Find where the given text appears and provide that cell's center as (X, Y) coordinate. 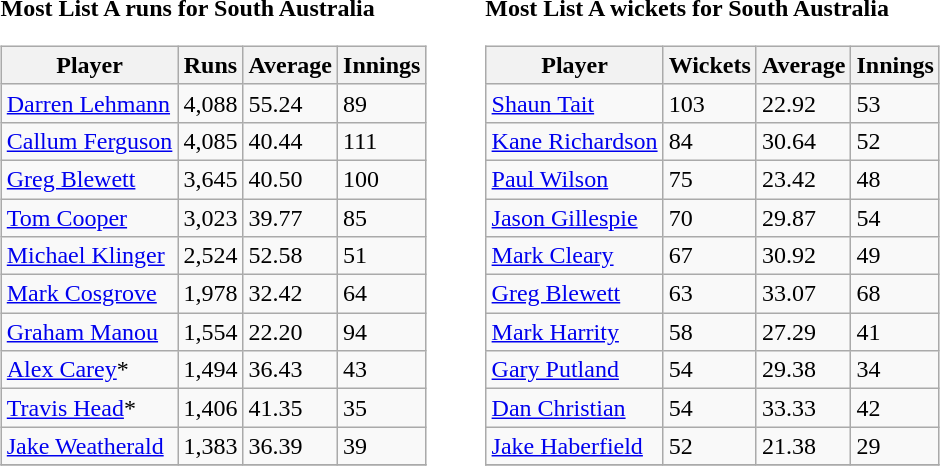
100 (382, 179)
53 (895, 103)
Jason Gillespie (574, 217)
41 (895, 332)
42 (895, 408)
30.64 (804, 141)
84 (710, 141)
48 (895, 179)
3,645 (210, 179)
Graham Manou (90, 332)
55.24 (290, 103)
41.35 (290, 408)
58 (710, 332)
67 (710, 256)
40.50 (290, 179)
Wickets (710, 65)
21.38 (804, 446)
63 (710, 294)
94 (382, 332)
1,494 (210, 370)
51 (382, 256)
75 (710, 179)
43 (382, 370)
29.38 (804, 370)
Paul Wilson (574, 179)
Jake Weatherald (90, 446)
111 (382, 141)
Jake Haberfield (574, 446)
Callum Ferguson (90, 141)
4,085 (210, 141)
34 (895, 370)
32.42 (290, 294)
33.07 (804, 294)
Tom Cooper (90, 217)
Shaun Tait (574, 103)
89 (382, 103)
70 (710, 217)
29 (895, 446)
36.39 (290, 446)
85 (382, 217)
30.92 (804, 256)
22.92 (804, 103)
Alex Carey* (90, 370)
Kane Richardson (574, 141)
1,978 (210, 294)
2,524 (210, 256)
Runs (210, 65)
3,023 (210, 217)
1,406 (210, 408)
33.33 (804, 408)
68 (895, 294)
Gary Putland (574, 370)
1,554 (210, 332)
36.43 (290, 370)
Dan Christian (574, 408)
Travis Head* (90, 408)
40.44 (290, 141)
Darren Lehmann (90, 103)
64 (382, 294)
Michael Klinger (90, 256)
49 (895, 256)
103 (710, 103)
4,088 (210, 103)
23.42 (804, 179)
39 (382, 446)
Mark Cleary (574, 256)
29.87 (804, 217)
52.58 (290, 256)
1,383 (210, 446)
27.29 (804, 332)
Mark Cosgrove (90, 294)
35 (382, 408)
39.77 (290, 217)
Mark Harrity (574, 332)
22.20 (290, 332)
